Search for the cell housing the specified text and yield its (X, Y) center coordinate. 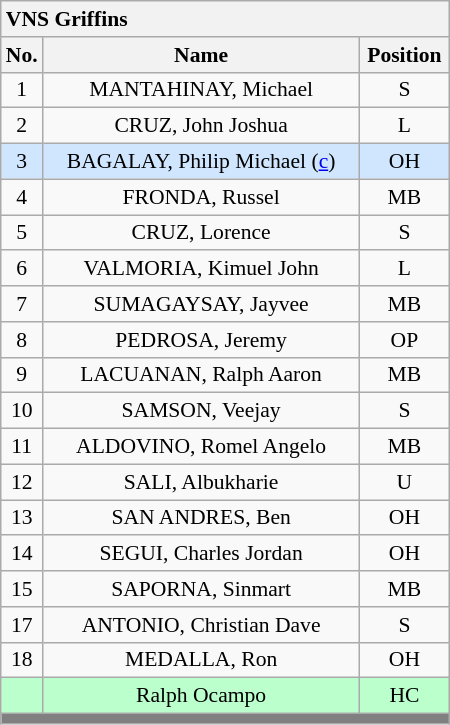
12 (22, 482)
No. (22, 55)
6 (22, 269)
SAN ANDRES, Ben (202, 518)
SAPORNA, Sinmart (202, 589)
HC (405, 696)
17 (22, 625)
VALMORIA, Kimuel John (202, 269)
LACUANAN, Ralph Aaron (202, 375)
PEDROSA, Jeremy (202, 340)
14 (22, 554)
SALI, Albukharie (202, 482)
13 (22, 518)
SUMAGAYSAY, Jayvee (202, 304)
11 (22, 447)
SAMSON, Veejay (202, 411)
BAGALAY, Philip Michael (c) (202, 162)
VNS Griffins (225, 19)
4 (22, 197)
2 (22, 126)
10 (22, 411)
U (405, 482)
SEGUI, Charles Jordan (202, 554)
CRUZ, John Joshua (202, 126)
Name (202, 55)
5 (22, 233)
ALDOVINO, Romel Angelo (202, 447)
18 (22, 660)
3 (22, 162)
FRONDA, Russel (202, 197)
MEDALLA, Ron (202, 660)
MANTAHINAY, Michael (202, 90)
Position (405, 55)
OP (405, 340)
15 (22, 589)
CRUZ, Lorence (202, 233)
1 (22, 90)
ANTONIO, Christian Dave (202, 625)
7 (22, 304)
Ralph Ocampo (202, 696)
8 (22, 340)
9 (22, 375)
